From the cell containing the given text, extract its center point as (X, Y) coordinate. 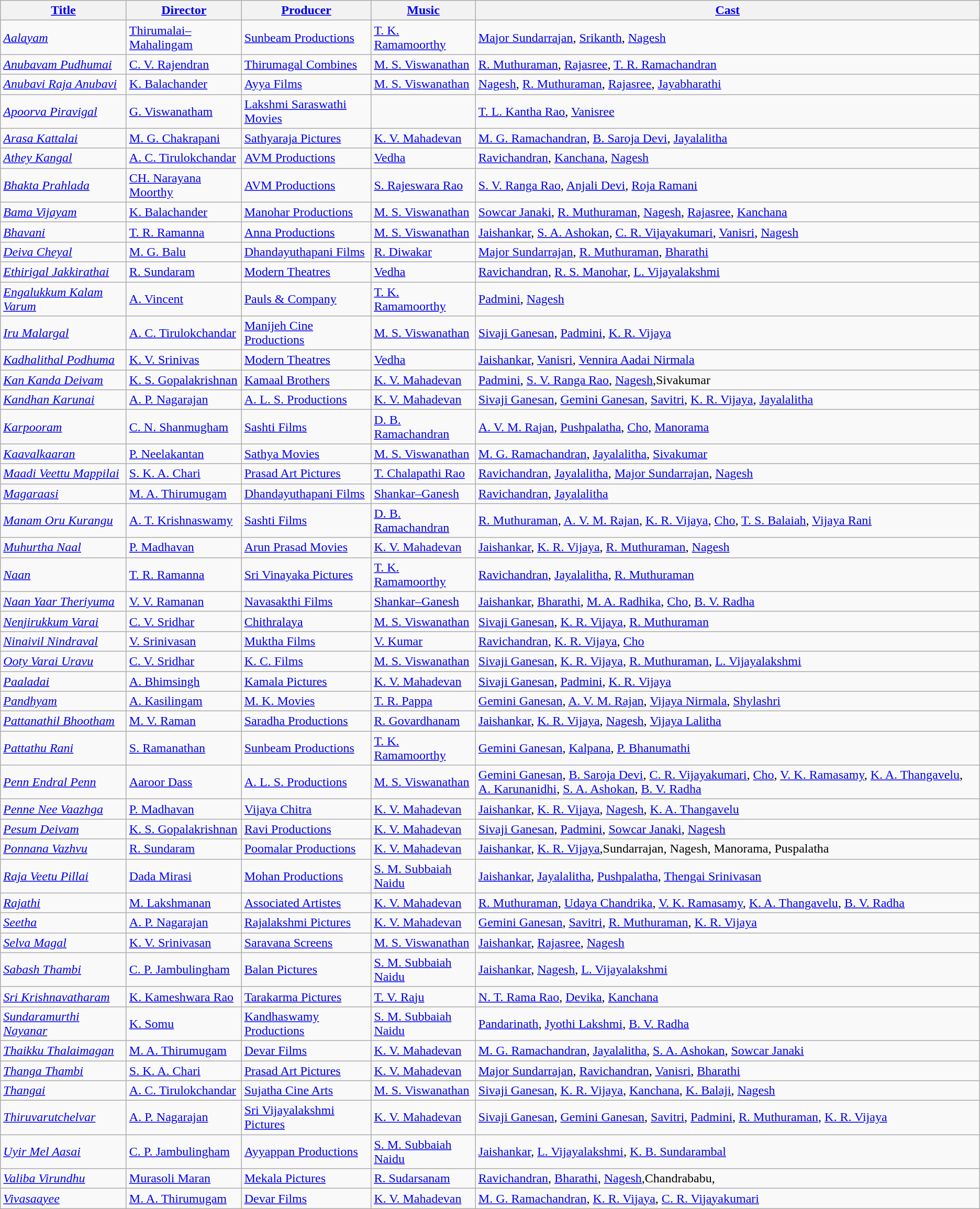
Saravana Screens (306, 943)
M. G. Chakrapani (184, 138)
Padmini, Nagesh (728, 298)
K. Kameshwara Rao (184, 997)
Nagesh, R. Muthuraman, Rajasree, Jayabharathi (728, 84)
C. N. Shanmugham (184, 427)
Manohar Productions (306, 212)
Thanga Thambi (64, 1070)
Muktha Films (306, 641)
Thaikku Thalaimagan (64, 1050)
Tarakarma Pictures (306, 997)
Ravichandran, Jayalalitha, Major Sundarrajan, Nagesh (728, 474)
R. Muthuraman, Udaya Chandrika, V. K. Ramasamy, K. A. Thangavelu, B. V. Radha (728, 903)
P. Neelakantan (184, 454)
Sivaji Ganesan, K. R. Vijaya, Kanchana, K. Balaji, Nagesh (728, 1091)
Ravichandran, K. R. Vijaya, Cho (728, 641)
Rajalakshmi Pictures (306, 923)
G. Viswanatham (184, 111)
Valiba Virundhu (64, 1179)
T. R. Pappa (423, 701)
Mohan Productions (306, 876)
Director (184, 10)
Sathyaraja Pictures (306, 138)
Rajathi (64, 903)
Naan (64, 575)
Gemini Ganesan, Savitri, R. Muthuraman, K. R. Vijaya (728, 923)
Muhurtha Naal (64, 547)
Sowcar Janaki, R. Muthuraman, Nagesh, Rajasree, Kanchana (728, 212)
Jaishankar, K. R. Vijaya, Nagesh, K. A. Thangavelu (728, 809)
Sri Vinayaka Pictures (306, 575)
Bhavani (64, 232)
Sujatha Cine Arts (306, 1091)
Penne Nee Vaazhga (64, 809)
M. K. Movies (306, 701)
Ethirigal Jakkirathai (64, 272)
Jaishankar, K. R. Vijaya, R. Muthuraman, Nagesh (728, 547)
Sabash Thambi (64, 969)
Producer (306, 10)
A. T. Krishnaswamy (184, 520)
C. V. Rajendran (184, 64)
Ravichandran, Bharathi, Nagesh,Chandrababu, (728, 1179)
Chithralaya (306, 621)
Ravichandran, Kanchana, Nagesh (728, 158)
Uyir Mel Aasai (64, 1151)
Kan Kanda Deivam (64, 380)
M. Lakshmanan (184, 903)
Jaishankar, K. R. Vijaya,Sundarrajan, Nagesh, Manorama, Puspalatha (728, 849)
Apoorva Piravigal (64, 111)
Ravichandran, R. S. Manohar, L. Vijayalakshmi (728, 272)
Anna Productions (306, 232)
Sathya Movies (306, 454)
Manijeh Cine Productions (306, 333)
Sivaji Ganesan, Gemini Ganesan, Savitri, Padmini, R. Muthuraman, K. R. Vijaya (728, 1118)
V. V. Ramanan (184, 601)
Ayyappan Productions (306, 1151)
Vivasaayee (64, 1199)
Poomalar Productions (306, 849)
Bhakta Prahlada (64, 185)
M. V. Raman (184, 721)
Bama Vijayam (64, 212)
Major Sundarrajan, Srikanth, Nagesh (728, 38)
Anubavi Raja Anubavi (64, 84)
Kamala Pictures (306, 681)
M. G. Balu (184, 252)
CH. Narayana Moorthy (184, 185)
R. Sudarsanam (423, 1179)
Pandhyam (64, 701)
Navasakthi Films (306, 601)
Seetha (64, 923)
Jaishankar, L. Vijayalakshmi, K. B. Sundarambal (728, 1151)
K. V. Srinivas (184, 360)
A. Bhimsingh (184, 681)
Ooty Varai Uravu (64, 661)
Gemini Ganesan, Kalpana, P. Bhanumathi (728, 748)
Sivaji Ganesan, K. R. Vijaya, R. Muthuraman, L. Vijayalakshmi (728, 661)
S. Ramanathan (184, 748)
Major Sundarrajan, R. Muthuraman, Bharathi (728, 252)
Cast (728, 10)
Engalukkum Kalam Varum (64, 298)
Ponnana Vazhvu (64, 849)
Jaishankar, Jayalalitha, Pushpalatha, Thengai Srinivasan (728, 876)
Manam Oru Kurangu (64, 520)
T. V. Raju (423, 997)
Saradha Productions (306, 721)
Magaraasi (64, 494)
Selva Magal (64, 943)
Kandhan Karunai (64, 400)
A. Kasilingam (184, 701)
Penn Endral Penn (64, 782)
M. G. Ramachandran, Jayalalitha, S. A. Ashokan, Sowcar Janaki (728, 1050)
Thirumalai–Mahalingam (184, 38)
R. Muthuraman, A. V. M. Rajan, K. R. Vijaya, Cho, T. S. Balaiah, Vijaya Rani (728, 520)
Kadhalithal Podhuma (64, 360)
Arun Prasad Movies (306, 547)
Pattathu Rani (64, 748)
M. G. Ramachandran, Jayalalitha, Sivakumar (728, 454)
Sivaji Ganesan, Gemini Ganesan, Savitri, K. R. Vijaya, Jayalalitha (728, 400)
S. Rajeswara Rao (423, 185)
K. C. Films (306, 661)
Jaishankar, Vanisri, Vennira Aadai Nirmala (728, 360)
Pandarinath, Jyothi Lakshmi, B. V. Radha (728, 1024)
Jaishankar, S. A. Ashokan, C. R. Vijayakumari, Vanisri, Nagesh (728, 232)
Sivaji Ganesan, K. R. Vijaya, R. Muthuraman (728, 621)
Jaishankar, K. R. Vijaya, Nagesh, Vijaya Lalitha (728, 721)
Sundaramurthi Nayanar (64, 1024)
Lakshmi Saraswathi Movies (306, 111)
R. Govardhanam (423, 721)
K. V. Srinivasan (184, 943)
T. L. Kantha Rao, Vanisree (728, 111)
Balan Pictures (306, 969)
Maadi Veettu Mappilai (64, 474)
Ayya Films (306, 84)
Kamaal Brothers (306, 380)
Ninaivil Nindraval (64, 641)
Thiruvarutchelvar (64, 1118)
Gemini Ganesan, B. Saroja Devi, C. R. Vijayakumari, Cho, V. K. Ramasamy, K. A. Thangavelu, A. Karunanidhi, S. A. Ashokan, B. V. Radha (728, 782)
A. V. M. Rajan, Pushpalatha, Cho, Manorama (728, 427)
Music (423, 10)
Sri Vijayalakshmi Pictures (306, 1118)
Naan Yaar Theriyuma (64, 601)
Title (64, 10)
Pesum Deivam (64, 829)
Gemini Ganesan, A. V. M. Rajan, Vijaya Nirmala, Shylashri (728, 701)
Vijaya Chitra (306, 809)
Kaavalkaaran (64, 454)
Deiva Cheyal (64, 252)
A. Vincent (184, 298)
Padmini, S. V. Ranga Rao, Nagesh,Sivakumar (728, 380)
Jaishankar, Nagesh, L. Vijayalakshmi (728, 969)
R. Muthuraman, Rajasree, T. R. Ramachandran (728, 64)
Mekala Pictures (306, 1179)
Athey Kangal (64, 158)
N. T. Rama Rao, Devika, Kanchana (728, 997)
Nenjirukkum Varai (64, 621)
Sivaji Ganesan, Padmini, Sowcar Janaki, Nagesh (728, 829)
Iru Malargal (64, 333)
Anubavam Pudhumai (64, 64)
Sri Krishnavatharam (64, 997)
S. V. Ranga Rao, Anjali Devi, Roja Ramani (728, 185)
Thirumagal Combines (306, 64)
Jaishankar, Rajasree, Nagesh (728, 943)
Paaladai (64, 681)
Jaishankar, Bharathi, M. A. Radhika, Cho, B. V. Radha (728, 601)
Kandhaswamy Productions (306, 1024)
Ravichandran, Jayalalitha (728, 494)
Ravi Productions (306, 829)
Thangai (64, 1091)
M. G. Ramachandran, B. Saroja Devi, Jayalalitha (728, 138)
Associated Artistes (306, 903)
Murasoli Maran (184, 1179)
Ravichandran, Jayalalitha, R. Muthuraman (728, 575)
Pauls & Company (306, 298)
Arasa Kattalai (64, 138)
Raja Veetu Pillai (64, 876)
Aaroor Dass (184, 782)
V. Srinivasan (184, 641)
Dada Mirasi (184, 876)
T. Chalapathi Rao (423, 474)
R. Diwakar (423, 252)
Major Sundarrajan, Ravichandran, Vanisri, Bharathi (728, 1070)
Pattanathil Bhootham (64, 721)
V. Kumar (423, 641)
Aalayam (64, 38)
Karpooram (64, 427)
K. Somu (184, 1024)
M. G. Ramachandran, K. R. Vijaya, C. R. Vijayakumari (728, 1199)
